Provide the (X, Y) coordinate of the cell's center where the given text is located.  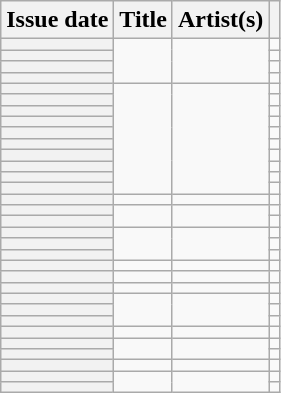
Title (144, 20)
Issue date (58, 20)
Artist(s) (220, 20)
